Return [x, y] of the center of cell containing provided text 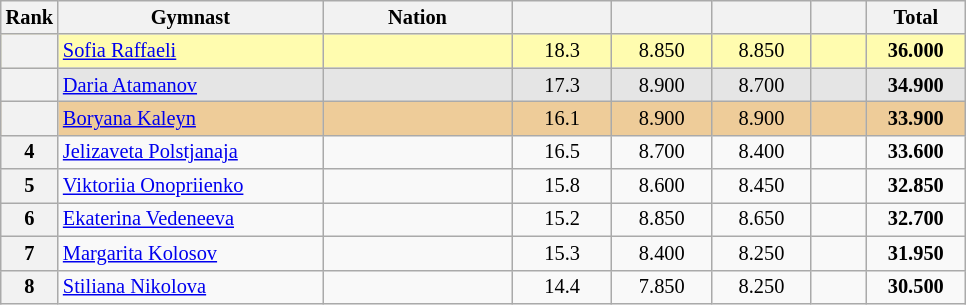
Ekaterina Vedeneeva [190, 219]
Margarita Kolosov [190, 253]
34.900 [916, 85]
5 [30, 186]
Sofia Raffaeli [190, 51]
7 [30, 253]
16.5 [562, 152]
31.950 [916, 253]
Daria Atamanov [190, 85]
16.1 [562, 118]
Viktoriia Onopriienko [190, 186]
Stiliana Nikolova [190, 287]
Total [916, 17]
15.2 [562, 219]
Nation [418, 17]
Gymnast [190, 17]
8 [30, 287]
15.3 [562, 253]
Jelizaveta Polstjanaja [190, 152]
8.650 [762, 219]
30.500 [916, 287]
33.600 [916, 152]
17.3 [562, 85]
36.000 [916, 51]
32.700 [916, 219]
32.850 [916, 186]
14.4 [562, 287]
15.8 [562, 186]
33.900 [916, 118]
8.450 [762, 186]
Rank [30, 17]
Boryana Kaleyn [190, 118]
7.850 [662, 287]
6 [30, 219]
4 [30, 152]
18.3 [562, 51]
8.600 [662, 186]
